Pinpoint the cell where the given text exists, returning its [X, Y] midpoint coordinate. 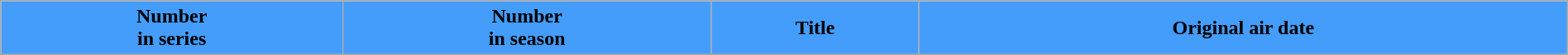
Title [815, 28]
Numberin series [172, 28]
Numberin season [526, 28]
Original air date [1243, 28]
